For the text-containing cell, return its midpoint in (x, y) coordinate format. 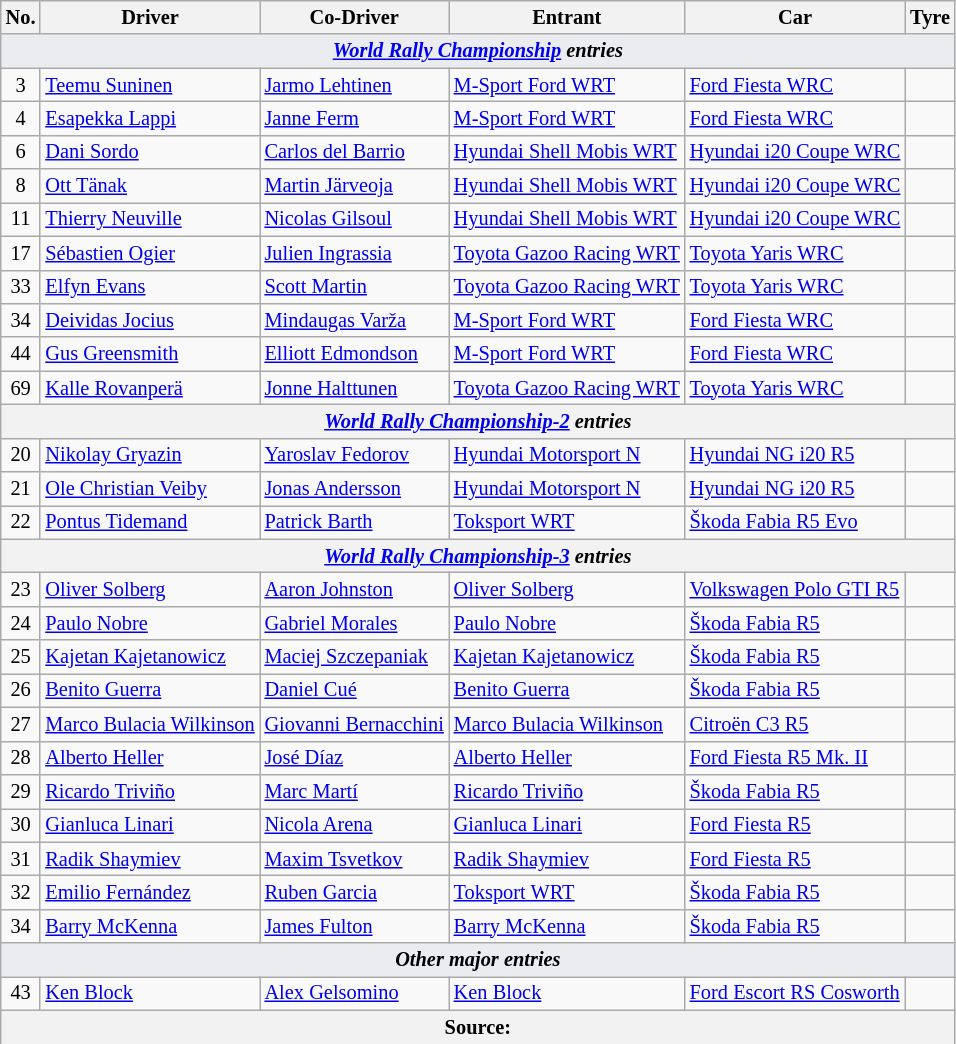
Maxim Tsvetkov (354, 859)
Sébastien Ogier (150, 253)
World Rally Championship-2 entries (478, 421)
17 (21, 253)
Dani Sordo (150, 152)
43 (21, 993)
69 (21, 388)
28 (21, 758)
Elfyn Evans (150, 287)
Marc Martí (354, 791)
Yaroslav Fedorov (354, 455)
Kalle Rovanperä (150, 388)
20 (21, 455)
World Rally Championship entries (478, 51)
3 (21, 85)
30 (21, 825)
Ford Escort RS Cosworth (796, 993)
29 (21, 791)
32 (21, 892)
Martin Järveoja (354, 186)
Carlos del Barrio (354, 152)
Source: (478, 1027)
World Rally Championship-3 entries (478, 556)
Gus Greensmith (150, 354)
Giovanni Bernacchini (354, 724)
Aaron Johnston (354, 589)
21 (21, 489)
Scott Martin (354, 287)
Alex Gelsomino (354, 993)
Nicolas Gilsoul (354, 219)
23 (21, 589)
6 (21, 152)
Tyre (930, 17)
Nicola Arena (354, 825)
24 (21, 623)
Janne Ferm (354, 118)
26 (21, 690)
Esapekka Lappi (150, 118)
Jonas Andersson (354, 489)
Car (796, 17)
Driver (150, 17)
Nikolay Gryazin (150, 455)
Jarmo Lehtinen (354, 85)
Maciej Szczepaniak (354, 657)
Emilio Fernández (150, 892)
José Díaz (354, 758)
Thierry Neuville (150, 219)
Elliott Edmondson (354, 354)
Other major entries (478, 960)
Jonne Halttunen (354, 388)
22 (21, 522)
11 (21, 219)
Mindaugas Varža (354, 320)
31 (21, 859)
Ott Tänak (150, 186)
Volkswagen Polo GTI R5 (796, 589)
Julien Ingrassia (354, 253)
27 (21, 724)
33 (21, 287)
Škoda Fabia R5 Evo (796, 522)
James Fulton (354, 926)
44 (21, 354)
Citroën C3 R5 (796, 724)
Ford Fiesta R5 Mk. II (796, 758)
Pontus Tidemand (150, 522)
Daniel Cué (354, 690)
Co-Driver (354, 17)
4 (21, 118)
Ole Christian Veiby (150, 489)
No. (21, 17)
Deividas Jocius (150, 320)
Entrant (567, 17)
25 (21, 657)
Patrick Barth (354, 522)
Gabriel Morales (354, 623)
Teemu Suninen (150, 85)
8 (21, 186)
Ruben Garcia (354, 892)
